Detect which cell encompasses the target text, then output its (X, Y) center coordinate. 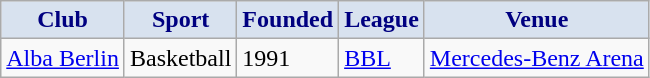
Basketball (180, 58)
League (382, 20)
Sport (180, 20)
BBL (382, 58)
Club (63, 20)
Venue (536, 20)
Alba Berlin (63, 58)
1991 (288, 58)
Mercedes-Benz Arena (536, 58)
Founded (288, 20)
